Scan for the cell matching the given text and deliver its [x, y] coordinate at center. 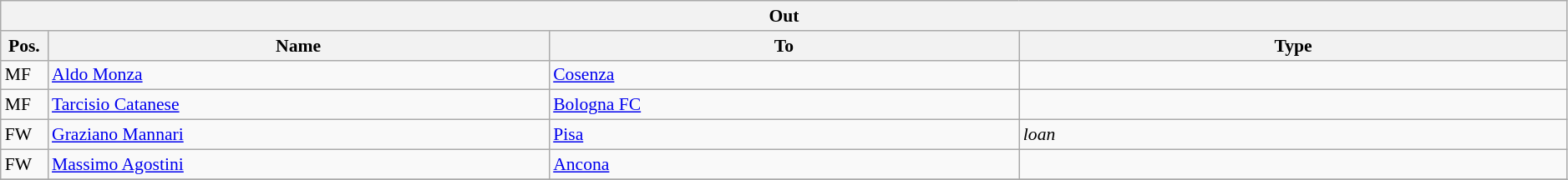
Tarcisio Catanese [298, 105]
Ancona [784, 164]
Out [784, 16]
Cosenza [784, 75]
Aldo Monza [298, 75]
Massimo Agostini [298, 164]
loan [1293, 135]
Type [1293, 46]
Pos. [24, 46]
To [784, 46]
Graziano Mannari [298, 135]
Pisa [784, 135]
Bologna FC [784, 105]
Name [298, 46]
